Locate the cell with the specified text and output its [X, Y] center coordinate. 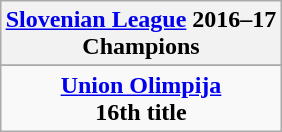
Slovenian League 2016–17Champions [141, 34]
Union Olimpija16th title [141, 98]
